Locate the cell with the specified text and output its [X, Y] center coordinate. 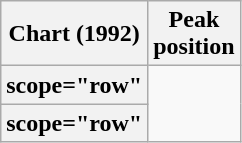
Chart (1992) [74, 34]
Peakposition [194, 34]
